Output the [x, y] coordinate of the center of the cell containing the given text.  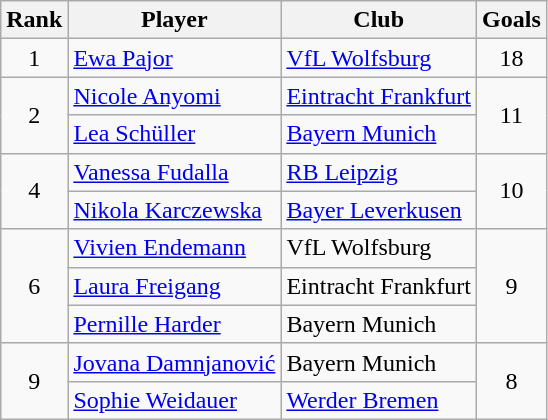
Ewa Pajor [174, 58]
Rank [34, 20]
Pernille Harder [174, 324]
Werder Bremen [379, 400]
Sophie Weidauer [174, 400]
Laura Freigang [174, 286]
Bayer Leverkusen [379, 210]
18 [512, 58]
8 [512, 381]
Vanessa Fudalla [174, 172]
4 [34, 191]
1 [34, 58]
Player [174, 20]
11 [512, 115]
Lea Schüller [174, 134]
2 [34, 115]
Club [379, 20]
Goals [512, 20]
RB Leipzig [379, 172]
Jovana Damnjanović [174, 362]
6 [34, 286]
Nicole Anyomi [174, 96]
Nikola Karczewska [174, 210]
Vivien Endemann [174, 248]
10 [512, 191]
